Return (X, Y) of the center of cell containing provided text 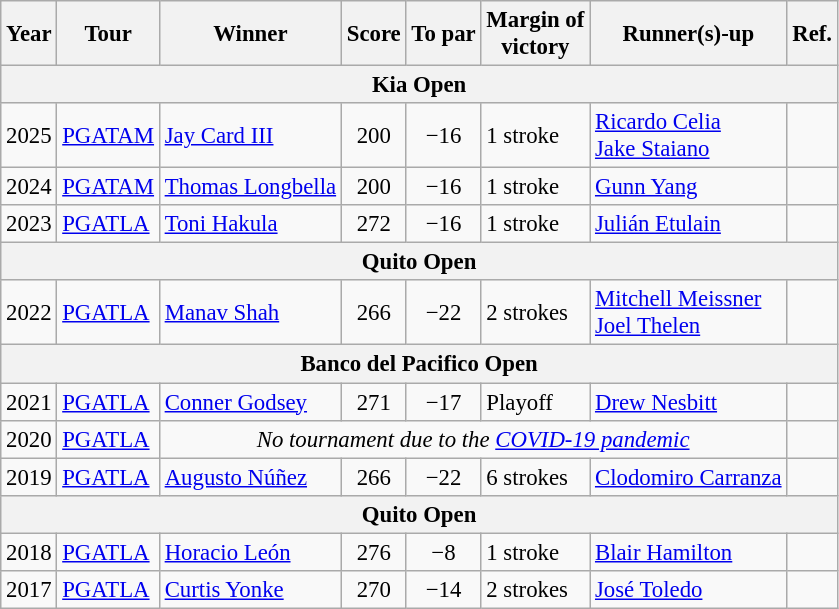
Augusto Núñez (250, 477)
Jay Card III (250, 136)
Ref. (812, 34)
−14 (444, 590)
272 (374, 224)
Horacio León (250, 552)
Julián Etulain (688, 224)
270 (374, 590)
Year (29, 34)
2018 (29, 552)
Curtis Yonke (250, 590)
Tour (108, 34)
6 strokes (536, 477)
−17 (444, 402)
Thomas Longbella (250, 187)
José Toledo (688, 590)
2020 (29, 439)
Clodomiro Carranza (688, 477)
Blair Hamilton (688, 552)
To par (444, 34)
2023 (29, 224)
Conner Godsey (250, 402)
Score (374, 34)
276 (374, 552)
2024 (29, 187)
2025 (29, 136)
Playoff (536, 402)
Margin ofvictory (536, 34)
Kia Open (420, 85)
Manav Shah (250, 312)
Gunn Yang (688, 187)
2021 (29, 402)
271 (374, 402)
Ricardo Celia Jake Staiano (688, 136)
Toni Hakula (250, 224)
Banco del Pacifico Open (420, 364)
−8 (444, 552)
2017 (29, 590)
Winner (250, 34)
Mitchell Meissner Joel Thelen (688, 312)
Drew Nesbitt (688, 402)
Runner(s)-up (688, 34)
2022 (29, 312)
No tournament due to the COVID-19 pandemic (473, 439)
2019 (29, 477)
